Capture the cell that displays the provided text and extract its (x, y) central coordinate. 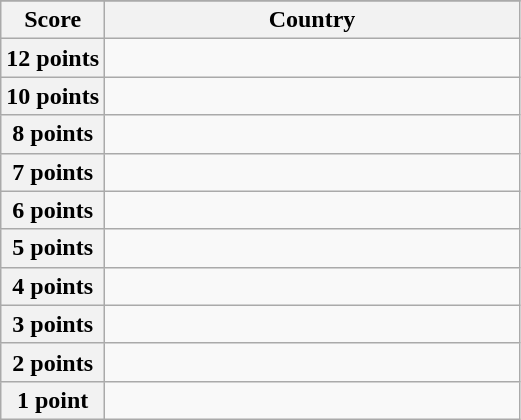
Score (53, 20)
3 points (53, 324)
8 points (53, 134)
6 points (53, 210)
1 point (53, 400)
Country (312, 20)
5 points (53, 248)
10 points (53, 96)
2 points (53, 362)
12 points (53, 58)
7 points (53, 172)
4 points (53, 286)
